Scan for the cell matching the given text and deliver its (x, y) coordinate at center. 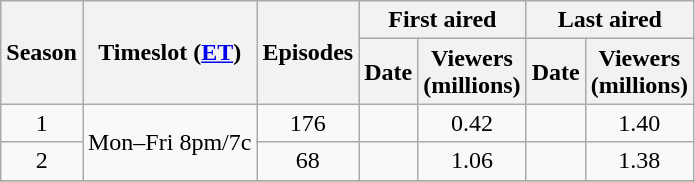
1 (42, 123)
1.06 (472, 161)
Mon–Fri 8pm/7c (169, 142)
First aired (442, 20)
2 (42, 161)
176 (308, 123)
1.40 (639, 123)
Last aired (610, 20)
Episodes (308, 52)
1.38 (639, 161)
Timeslot (ET) (169, 52)
0.42 (472, 123)
Season (42, 52)
68 (308, 161)
